From the cell containing the given text, extract its center point as [X, Y] coordinate. 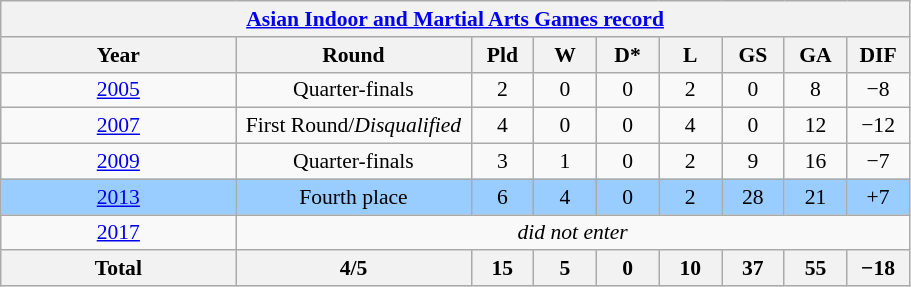
12 [816, 126]
−12 [878, 126]
10 [690, 269]
did not enter [573, 233]
+7 [878, 197]
DIF [878, 55]
First Round/Disqualified [354, 126]
Total [118, 269]
28 [754, 197]
Asian Indoor and Martial Arts Games record [456, 19]
Year [118, 55]
5 [566, 269]
21 [816, 197]
15 [502, 269]
−7 [878, 162]
4/5 [354, 269]
Fourth place [354, 197]
W [566, 55]
2017 [118, 233]
−8 [878, 90]
9 [754, 162]
16 [816, 162]
3 [502, 162]
GA [816, 55]
8 [816, 90]
37 [754, 269]
Pld [502, 55]
6 [502, 197]
GS [754, 55]
−18 [878, 269]
Round [354, 55]
1 [566, 162]
D* [628, 55]
L [690, 55]
2009 [118, 162]
2013 [118, 197]
2007 [118, 126]
2005 [118, 90]
55 [816, 269]
